Capture the cell that displays the provided text and extract its [X, Y] central coordinate. 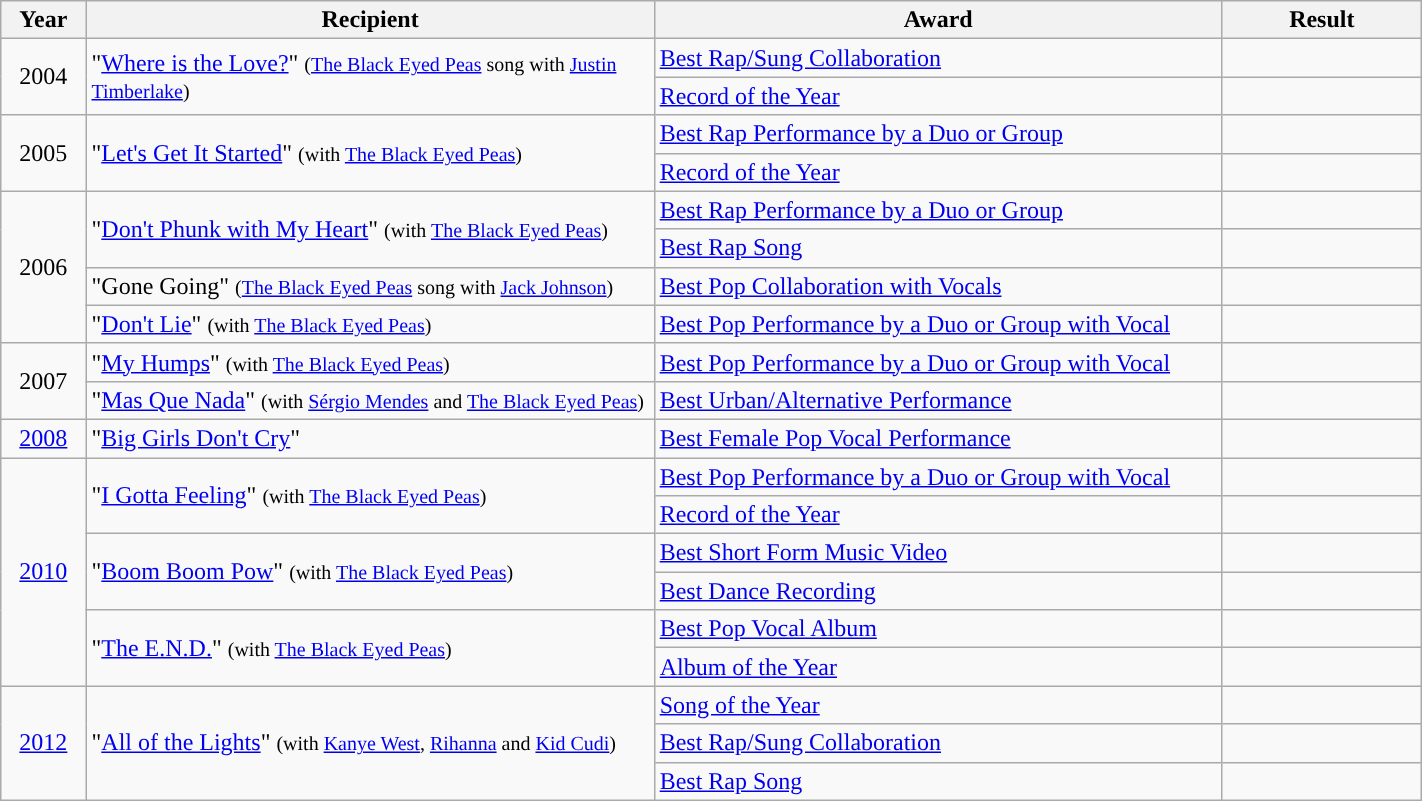
"Boom Boom Pow" (with The Black Eyed Peas) [370, 572]
Best Pop Collaboration with Vocals [938, 286]
2012 [44, 743]
2010 [44, 572]
Recipient [370, 20]
2005 [44, 153]
Best Dance Recording [938, 591]
2008 [44, 438]
2007 [44, 381]
"Let's Get It Started" (with The Black Eyed Peas) [370, 153]
"All of the Lights" (with Kanye West, Rihanna and Kid Cudi) [370, 743]
"My Humps" (with The Black Eyed Peas) [370, 362]
"Don't Lie" (with The Black Eyed Peas) [370, 324]
2006 [44, 267]
"Mas Que Nada" (with Sérgio Mendes and The Black Eyed Peas) [370, 400]
Best Pop Vocal Album [938, 629]
"Gone Going" (The Black Eyed Peas song with Jack Johnson) [370, 286]
"Don't Phunk with My Heart" (with The Black Eyed Peas) [370, 229]
Best Urban/Alternative Performance [938, 400]
Best Short Form Music Video [938, 553]
Result [1322, 20]
Year [44, 20]
Award [938, 20]
Best Female Pop Vocal Performance [938, 438]
"I Gotta Feeling" (with The Black Eyed Peas) [370, 496]
"Big Girls Don't Cry" [370, 438]
Album of the Year [938, 667]
"Where is the Love?" (The Black Eyed Peas song with Justin Timberlake) [370, 77]
2004 [44, 77]
Song of the Year [938, 705]
"The E.N.D." (with The Black Eyed Peas) [370, 648]
